Identify which cell holds the provided text, then report its (X, Y) central coordinate. 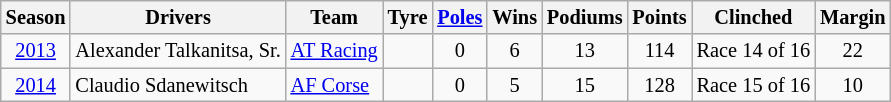
Points (660, 17)
2014 (36, 85)
2013 (36, 51)
Margin (852, 17)
128 (660, 85)
13 (585, 51)
AF Corse (334, 85)
AT Racing (334, 51)
Alexander Talkanitsa, Sr. (178, 51)
15 (585, 85)
Poles (460, 17)
6 (514, 51)
Drivers (178, 17)
Tyre (408, 17)
10 (852, 85)
5 (514, 85)
Race 15 of 16 (754, 85)
Race 14 of 16 (754, 51)
Clinched (754, 17)
Wins (514, 17)
114 (660, 51)
Team (334, 17)
Claudio Sdanewitsch (178, 85)
Season (36, 17)
22 (852, 51)
Podiums (585, 17)
